Return [x, y] of the center of cell containing provided text 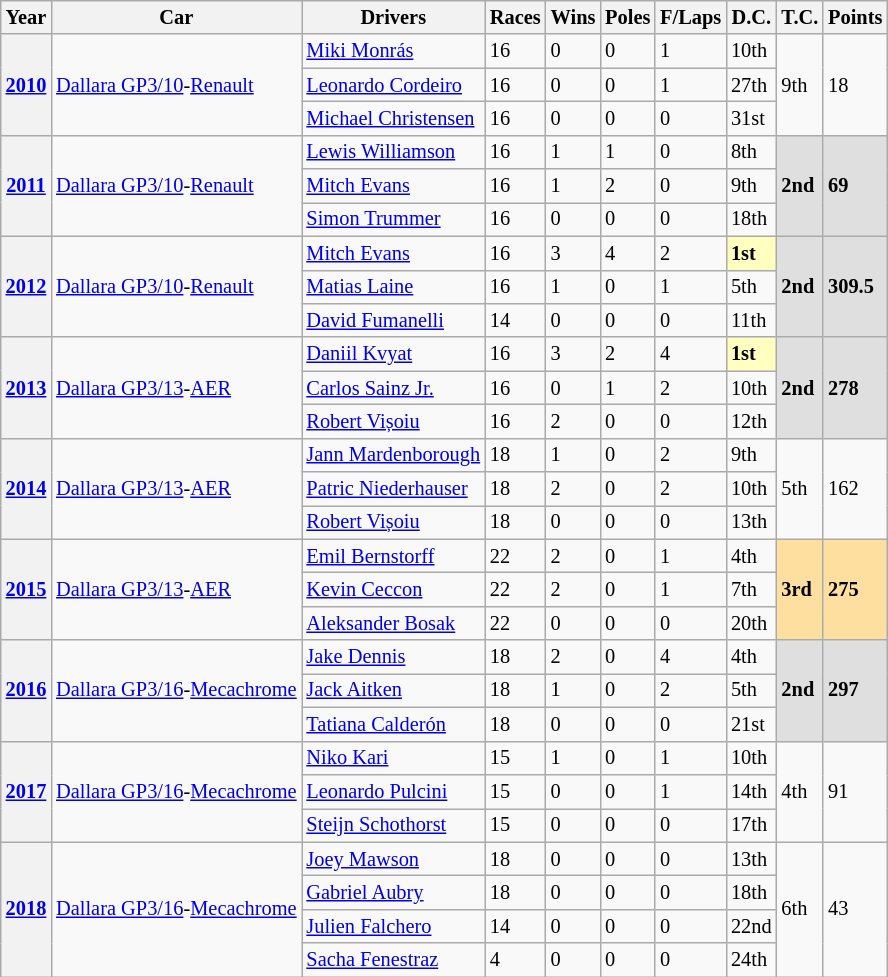
Julien Falchero [394, 926]
Niko Kari [394, 758]
Aleksander Bosak [394, 623]
91 [855, 792]
T.C. [800, 17]
6th [800, 910]
8th [751, 152]
Matias Laine [394, 287]
Gabriel Aubry [394, 892]
27th [751, 85]
F/Laps [690, 17]
2014 [26, 488]
Michael Christensen [394, 118]
Wins [574, 17]
Car [176, 17]
2013 [26, 388]
Emil Bernstorff [394, 556]
22nd [751, 926]
Tatiana Calderón [394, 724]
2018 [26, 910]
D.C. [751, 17]
21st [751, 724]
Carlos Sainz Jr. [394, 388]
Patric Niederhauser [394, 489]
2016 [26, 690]
Joey Mawson [394, 859]
12th [751, 421]
278 [855, 388]
Daniil Kvyat [394, 354]
Poles [628, 17]
2010 [26, 84]
Miki Monrás [394, 51]
24th [751, 960]
Races [516, 17]
Sacha Fenestraz [394, 960]
Leonardo Pulcini [394, 791]
Kevin Ceccon [394, 589]
14th [751, 791]
David Fumanelli [394, 320]
Year [26, 17]
43 [855, 910]
2015 [26, 590]
20th [751, 623]
2011 [26, 186]
7th [751, 589]
2012 [26, 286]
Lewis Williamson [394, 152]
309.5 [855, 286]
3rd [800, 590]
69 [855, 186]
17th [751, 825]
Points [855, 17]
Leonardo Cordeiro [394, 85]
Jake Dennis [394, 657]
Jack Aitken [394, 690]
11th [751, 320]
Simon Trummer [394, 219]
31st [751, 118]
Drivers [394, 17]
Steijn Schothorst [394, 825]
2017 [26, 792]
Jann Mardenborough [394, 455]
275 [855, 590]
162 [855, 488]
297 [855, 690]
